Locate the cell with the specified text and output its [x, y] center coordinate. 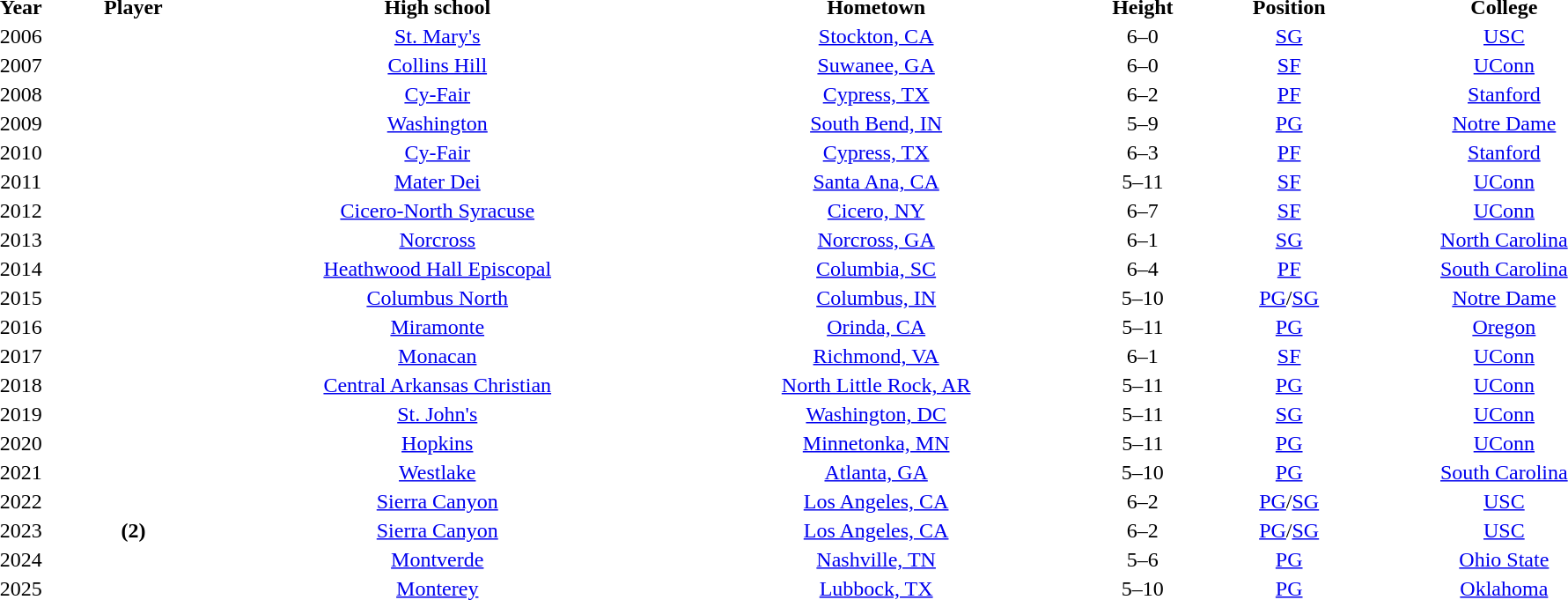
Suwanee, GA [876, 65]
Westlake [437, 472]
Norcross [437, 240]
(2) [133, 530]
Montverde [437, 559]
Cicero-North Syracuse [437, 211]
St. John's [437, 414]
Columbus North [437, 298]
Santa Ana, CA [876, 181]
5–6 [1143, 559]
Washington [437, 123]
Norcross, GA [876, 240]
North Little Rock, AR [876, 385]
Central Arkansas Christian [437, 385]
Mater Dei [437, 181]
5–9 [1143, 123]
South Bend, IN [876, 123]
Columbia, SC [876, 269]
6–4 [1143, 269]
Miramonte [437, 327]
Atlanta, GA [876, 472]
Nashville, TN [876, 559]
6–3 [1143, 152]
6–7 [1143, 211]
Richmond, VA [876, 356]
Stockton, CA [876, 36]
Collins Hill [437, 65]
Washington, DC [876, 414]
Hopkins [437, 443]
Monacan [437, 356]
Minnetonka, MN [876, 443]
Heathwood Hall Episcopal [437, 269]
St. Mary's [437, 36]
Columbus, IN [876, 298]
Orinda, CA [876, 327]
Cicero, NY [876, 211]
